Identify which cell holds the provided text, then report its (x, y) central coordinate. 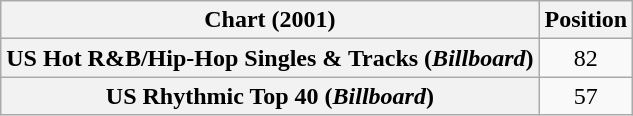
82 (586, 58)
US Rhythmic Top 40 (Billboard) (270, 96)
US Hot R&B/Hip-Hop Singles & Tracks (Billboard) (270, 58)
57 (586, 96)
Chart (2001) (270, 20)
Position (586, 20)
